Return the (X, Y) coordinate for the center point of the cell that contains the specified text.  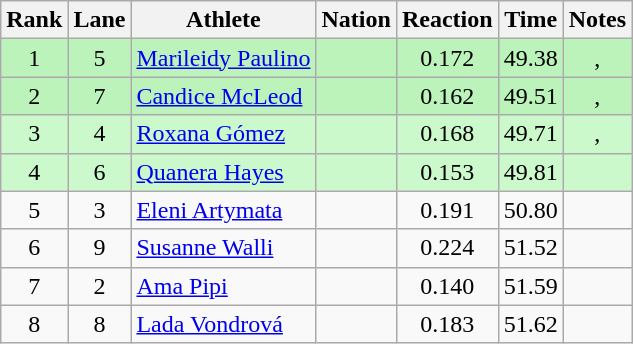
Time (530, 20)
0.153 (447, 172)
51.62 (530, 324)
Roxana Gómez (224, 134)
50.80 (530, 210)
Athlete (224, 20)
9 (100, 248)
Lada Vondrová (224, 324)
0.191 (447, 210)
Notes (597, 20)
Lane (100, 20)
0.224 (447, 248)
49.38 (530, 58)
0.162 (447, 96)
Reaction (447, 20)
Candice McLeod (224, 96)
0.183 (447, 324)
0.168 (447, 134)
Nation (356, 20)
0.140 (447, 286)
49.81 (530, 172)
Quanera Hayes (224, 172)
Ama Pipi (224, 286)
Rank (34, 20)
51.52 (530, 248)
49.51 (530, 96)
0.172 (447, 58)
Susanne Walli (224, 248)
1 (34, 58)
49.71 (530, 134)
Marileidy Paulino (224, 58)
Eleni Artymata (224, 210)
51.59 (530, 286)
